Provide the [X, Y] coordinate of the cell's center where the given text is located.  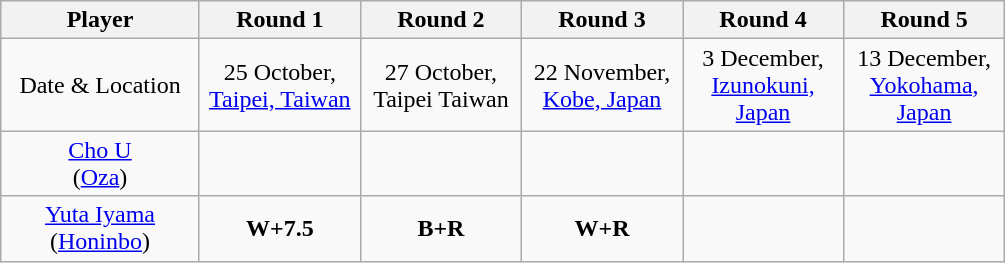
Round 5 [924, 20]
Yuta Iyama(Honinbo) [100, 228]
Date & Location [100, 85]
B+R [440, 228]
Round 4 [762, 20]
Round 3 [602, 20]
W+R [602, 228]
27 October, Taipei Taiwan [440, 85]
Cho U(Oza) [100, 164]
25 October, Taipei, Taiwan [280, 85]
Round 2 [440, 20]
3 December, Izunokuni, Japan [762, 85]
W+7.5 [280, 228]
Player [100, 20]
13 December, Yokohama, Japan [924, 85]
22 November, Kobe, Japan [602, 85]
Round 1 [280, 20]
